From the cell containing the given text, extract its center point as [x, y] coordinate. 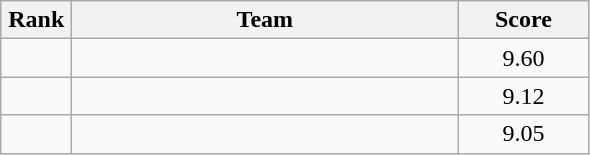
9.05 [524, 134]
Score [524, 20]
Team [265, 20]
Rank [36, 20]
9.12 [524, 96]
9.60 [524, 58]
